Scan for the cell matching the given text and deliver its (x, y) coordinate at center. 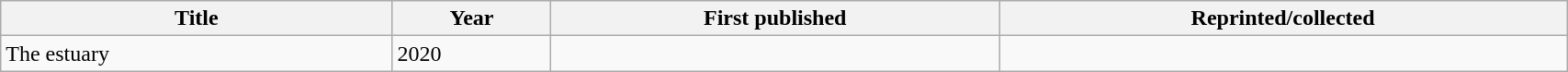
Year (472, 18)
Title (197, 18)
Reprinted/collected (1283, 18)
The estuary (197, 54)
First published (775, 18)
2020 (472, 54)
